Extract the [x, y] coordinate from the center of the cell holding the provided text.  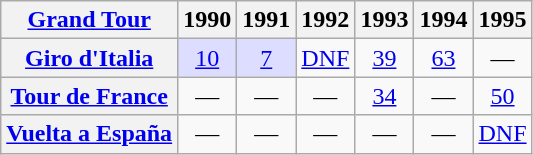
Vuelta a España [90, 134]
1993 [384, 20]
Giro d'Italia [90, 58]
34 [384, 96]
39 [384, 58]
63 [444, 58]
1994 [444, 20]
1990 [208, 20]
50 [502, 96]
Grand Tour [90, 20]
10 [208, 58]
Tour de France [90, 96]
1992 [326, 20]
7 [266, 58]
1991 [266, 20]
1995 [502, 20]
